For the text-containing cell, return its midpoint in (X, Y) coordinate format. 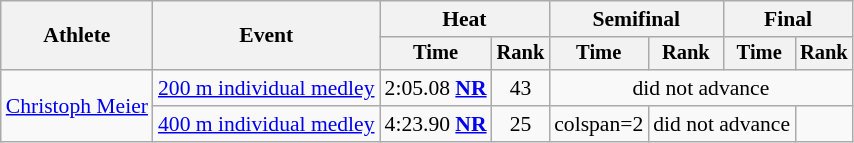
Christoph Meier (77, 106)
Heat (465, 19)
Semifinal (636, 19)
400 m individual medley (266, 124)
Athlete (77, 36)
Event (266, 36)
4:23.90 NR (436, 124)
2:05.08 NR (436, 88)
25 (521, 124)
200 m individual medley (266, 88)
43 (521, 88)
Final (788, 19)
colspan=2 (598, 124)
